Return the [X, Y] coordinate for the center point of the cell that contains the specified text.  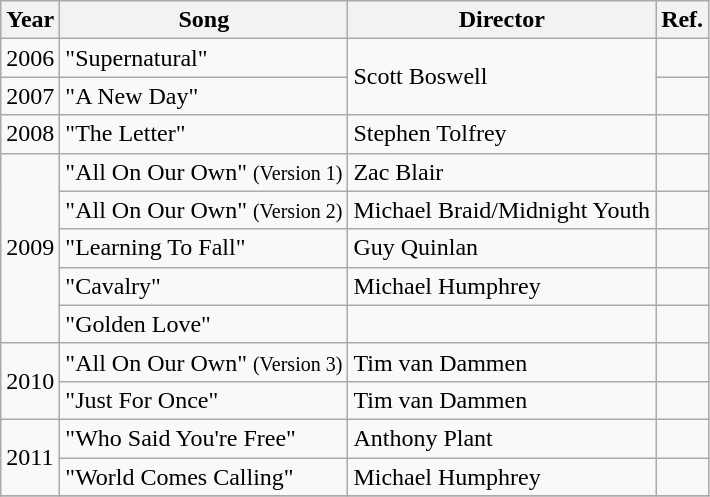
Guy Quinlan [502, 248]
"World Comes Calling" [204, 477]
2006 [30, 58]
"Golden Love" [204, 324]
2010 [30, 381]
Michael Braid/Midnight Youth [502, 210]
2009 [30, 248]
"A New Day" [204, 96]
Ref. [682, 20]
2007 [30, 96]
Year [30, 20]
"Learning To Fall" [204, 248]
Scott Boswell [502, 77]
Song [204, 20]
"Who Said You're Free" [204, 438]
Zac Blair [502, 172]
"All On Our Own" (Version 1) [204, 172]
"The Letter" [204, 134]
"Just For Once" [204, 400]
Stephen Tolfrey [502, 134]
2008 [30, 134]
"All On Our Own" (Version 2) [204, 210]
2011 [30, 457]
"Supernatural" [204, 58]
Director [502, 20]
"All On Our Own" (Version 3) [204, 362]
"Cavalry" [204, 286]
Anthony Plant [502, 438]
